Search for the cell housing the specified text and yield its [x, y] center coordinate. 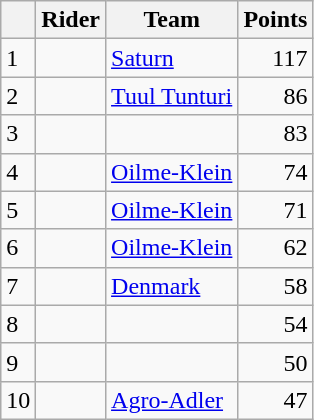
62 [276, 248]
Points [276, 20]
74 [276, 172]
7 [18, 286]
117 [276, 58]
58 [276, 286]
8 [18, 324]
47 [276, 400]
Agro-Adler [172, 400]
4 [18, 172]
6 [18, 248]
Team [172, 20]
86 [276, 96]
Rider [71, 20]
Saturn [172, 58]
9 [18, 362]
1 [18, 58]
3 [18, 134]
83 [276, 134]
10 [18, 400]
Denmark [172, 286]
Tuul Tunturi [172, 96]
50 [276, 362]
5 [18, 210]
54 [276, 324]
2 [18, 96]
71 [276, 210]
